Detect which cell encompasses the target text, then output its [x, y] center coordinate. 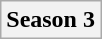
Season 3 [51, 20]
